Output the (X, Y) coordinate of the center of the cell containing the given text.  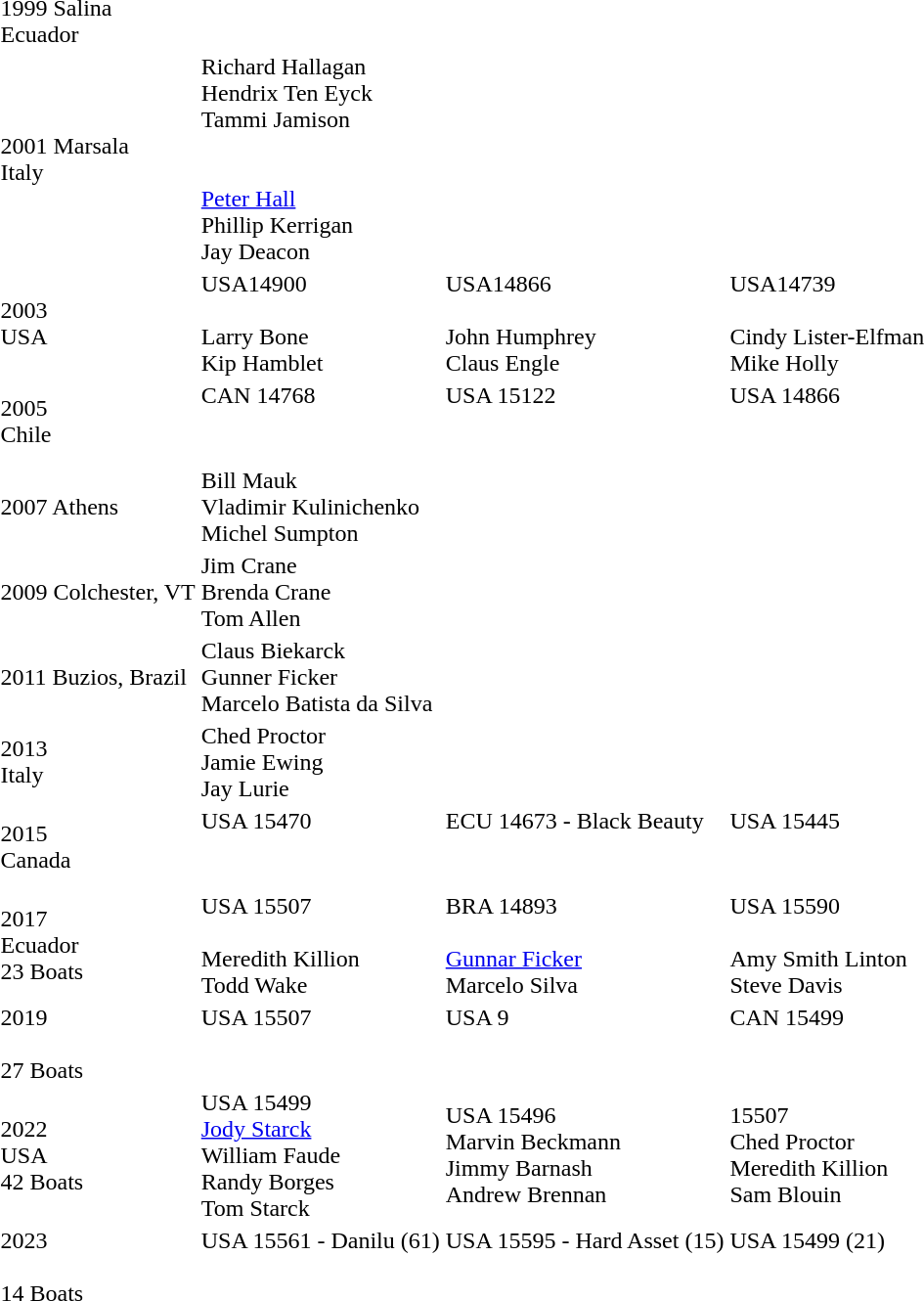
USA 15122 (585, 422)
USA 9 (585, 1044)
USA 15499Jody StarckWilliam FaudeRandy BorgesTom Starck (321, 1155)
Jim CraneBrenda CraneTom Allen (321, 592)
USA 15470 (321, 847)
USA14900Larry BoneKip Hamblet (321, 323)
USA 15496Marvin BeckmannJimmy BarnashAndrew Brennan (585, 1155)
ECU 14673 - Black Beauty (585, 847)
USA 15507Meredith KillionTodd Wake (321, 945)
CAN 14768 (321, 422)
USA 15507 (321, 1044)
BRA 14893Gunnar FickerMarcelo Silva (585, 945)
Ched ProctorJamie EwingJay Lurie (321, 762)
Bill MaukVladimir KulinichenkoMichel Sumpton (321, 507)
Claus BiekarckGunner FickerMarcelo Batista da Silva (321, 677)
USA14866John HumphreyClaus Engle (585, 323)
Richard HallaganHendrix Ten EyckTammi Jamison Peter HallPhillip KerriganJay Deacon (321, 158)
